Return the [x, y] coordinate for the center point of the cell that contains the specified text.  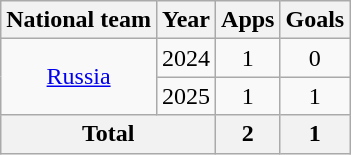
2 [248, 134]
Apps [248, 20]
Year [186, 20]
National team [79, 20]
0 [315, 58]
Goals [315, 20]
2024 [186, 58]
Total [108, 134]
2025 [186, 96]
Russia [79, 77]
